Return [X, Y] of the center of cell containing provided text 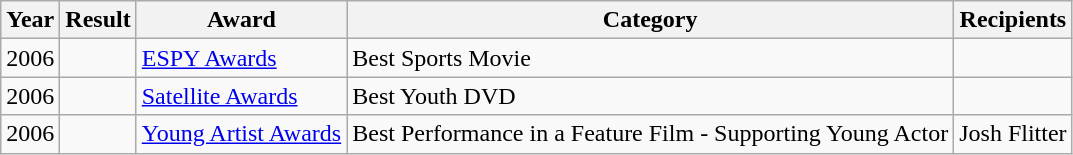
ESPY Awards [241, 58]
Young Artist Awards [241, 134]
Best Performance in a Feature Film - Supporting Young Actor [650, 134]
Category [650, 20]
Result [98, 20]
Recipients [1013, 20]
Year [30, 20]
Award [241, 20]
Best Youth DVD [650, 96]
Best Sports Movie [650, 58]
Satellite Awards [241, 96]
Josh Flitter [1013, 134]
